Capture the cell that displays the provided text and extract its [x, y] central coordinate. 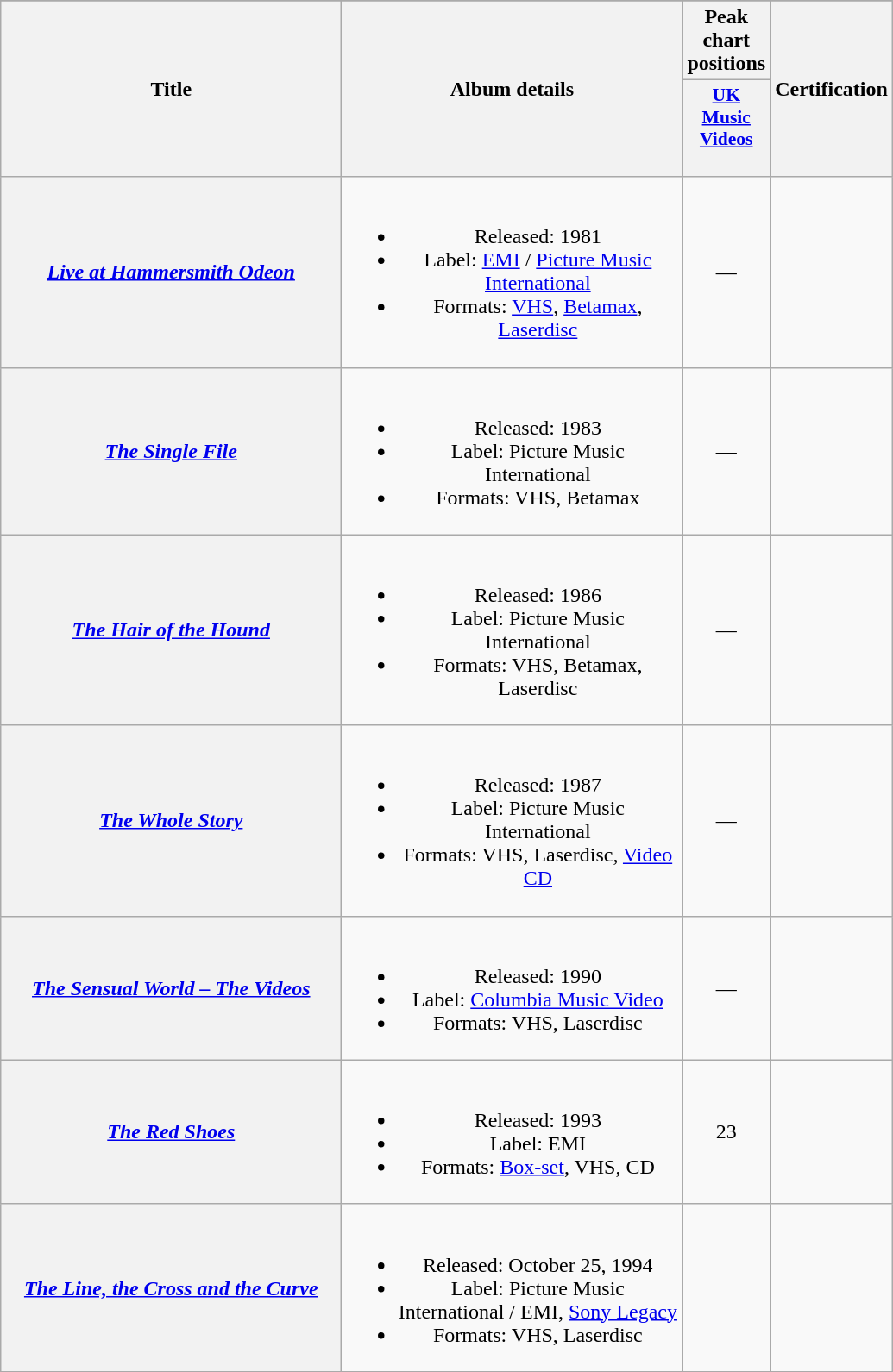
The Single File [171, 451]
The Hair of the Hound [171, 630]
The Line, the Cross and the Curve [171, 1287]
Released: 1986Label: Picture Music InternationalFormats: VHS, Betamax, Laserdisc [513, 630]
UKMusicVideos [726, 128]
Released: 1987Label: Picture Music InternationalFormats: VHS, Laserdisc, Video CD [513, 821]
23 [726, 1131]
Released: October 25, 1994Label: Picture Music International / EMI, Sony LegacyFormats: VHS, Laserdisc [513, 1287]
Live at Hammersmith Odeon [171, 273]
The Sensual World – The Videos [171, 988]
Album details [513, 89]
Released: 1981Label: EMI / Picture Music InternationalFormats: VHS, Betamax, Laserdisc [513, 273]
Title [171, 89]
The Whole Story [171, 821]
Released: 1993Label: EMIFormats: Box-set, VHS, CD [513, 1131]
Certification [832, 89]
Released: 1990Label: Columbia Music VideoFormats: VHS, Laserdisc [513, 988]
Released: 1983Label: Picture Music InternationalFormats: VHS, Betamax [513, 451]
The Red Shoes [171, 1131]
Peak chart positions [726, 41]
